Capture the cell that displays the provided text and extract its (x, y) central coordinate. 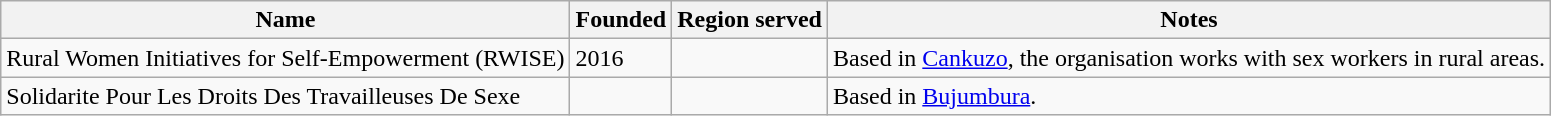
Based in Cankuzo, the organisation works with sex workers in rural areas. (1188, 58)
Rural Women Initiatives for Self-Empowerment (RWISE) (286, 58)
Region served (750, 20)
Founded (621, 20)
2016 (621, 58)
Name (286, 20)
Solidarite Pour Les Droits Des Travailleuses De Sexe (286, 96)
Based in Bujumbura. (1188, 96)
Notes (1188, 20)
